Return the (X, Y) coordinate for the center point of the cell that contains the specified text.  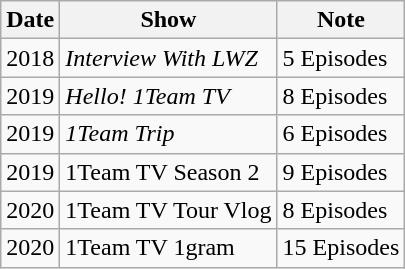
1Team TV Season 2 (168, 172)
15 Episodes (341, 248)
9 Episodes (341, 172)
Interview With LWZ (168, 58)
5 Episodes (341, 58)
1Team Trip (168, 134)
6 Episodes (341, 134)
Note (341, 20)
Hello! 1Team TV (168, 96)
1Team TV Tour Vlog (168, 210)
2018 (30, 58)
1Team TV 1gram (168, 248)
Show (168, 20)
Date (30, 20)
